From the cell containing the given text, extract its center point as (X, Y) coordinate. 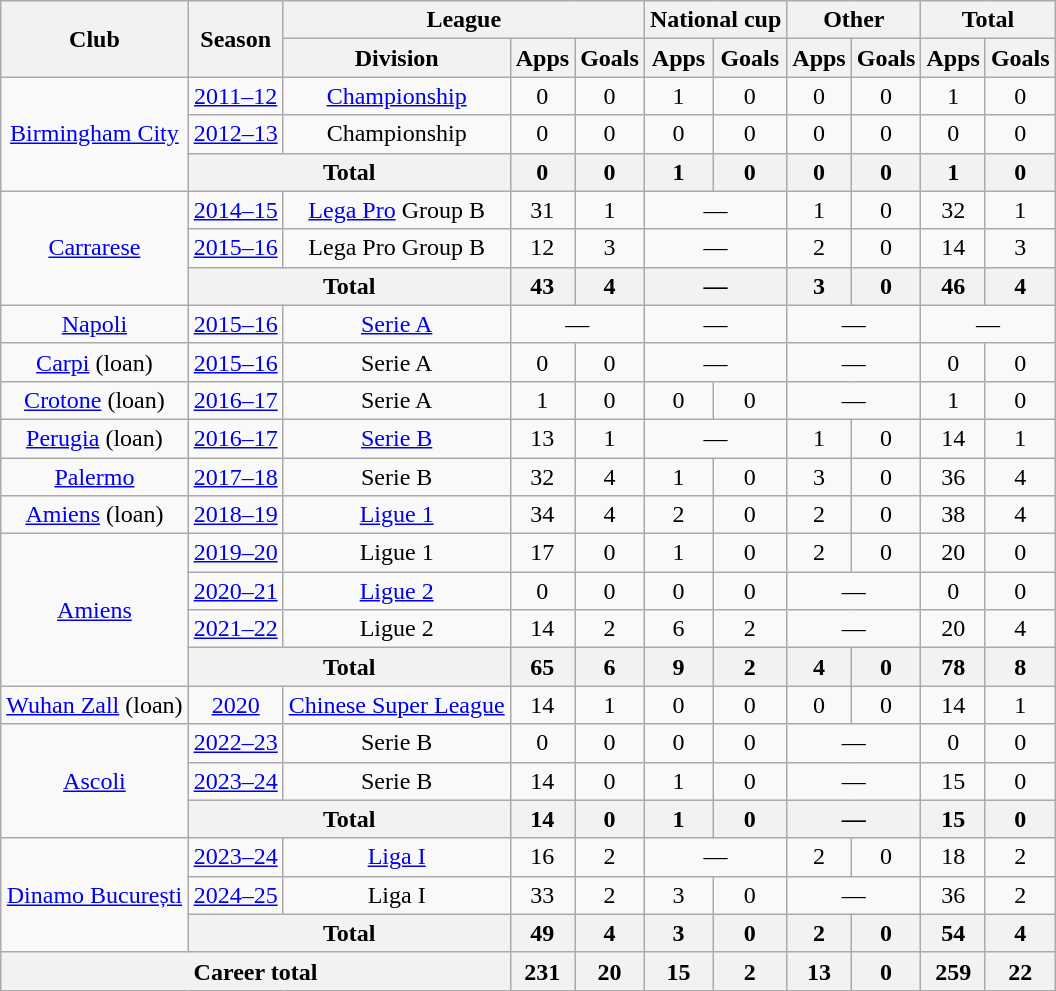
2020–21 (236, 591)
Carpi (loan) (94, 362)
231 (542, 971)
33 (542, 895)
2011–12 (236, 96)
259 (953, 971)
Chinese Super League (396, 705)
12 (542, 248)
Amiens (loan) (94, 515)
Amiens (94, 610)
2021–22 (236, 629)
34 (542, 515)
46 (953, 286)
65 (542, 667)
49 (542, 933)
22 (1020, 971)
8 (1020, 667)
Napoli (94, 324)
2014–15 (236, 210)
Division (396, 58)
National cup (715, 20)
2012–13 (236, 134)
2022–23 (236, 743)
Crotone (loan) (94, 400)
Other (854, 20)
54 (953, 933)
2017–18 (236, 477)
17 (542, 553)
League (464, 20)
9 (678, 667)
Birmingham City (94, 134)
Dinamo București (94, 895)
Career total (256, 971)
31 (542, 210)
2018–19 (236, 515)
Perugia (loan) (94, 438)
Season (236, 39)
43 (542, 286)
Club (94, 39)
38 (953, 515)
Wuhan Zall (loan) (94, 705)
2024–25 (236, 895)
18 (953, 857)
Palermo (94, 477)
2020 (236, 705)
Ascoli (94, 781)
Carrarese (94, 248)
2019–20 (236, 553)
78 (953, 667)
16 (542, 857)
